Locate the cell with the specified text and output its [X, Y] center coordinate. 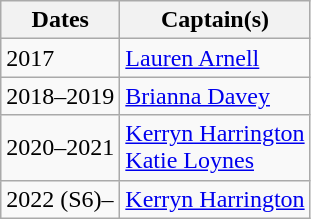
Brianna Davey [215, 96]
Kerryn Harrington [215, 199]
2020–2021 [60, 148]
Lauren Arnell [215, 58]
2022 (S6)– [60, 199]
Dates [60, 20]
Kerryn HarringtonKatie Loynes [215, 148]
2017 [60, 58]
2018–2019 [60, 96]
Captain(s) [215, 20]
